Identify which cell holds the provided text, then report its [X, Y] central coordinate. 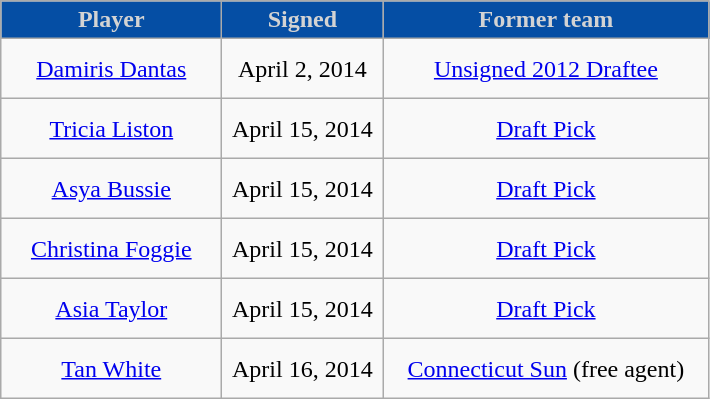
Connecticut Sun (free agent) [546, 369]
April 16, 2014 [302, 369]
Player [112, 20]
Christina Foggie [112, 249]
Damiris Dantas [112, 69]
Unsigned 2012 Draftee [546, 69]
Tan White [112, 369]
Tricia Liston [112, 129]
Asya Bussie [112, 189]
April 2, 2014 [302, 69]
Former team [546, 20]
Asia Taylor [112, 309]
Signed [302, 20]
